Find where the given text appears and provide that cell's center as (X, Y) coordinate. 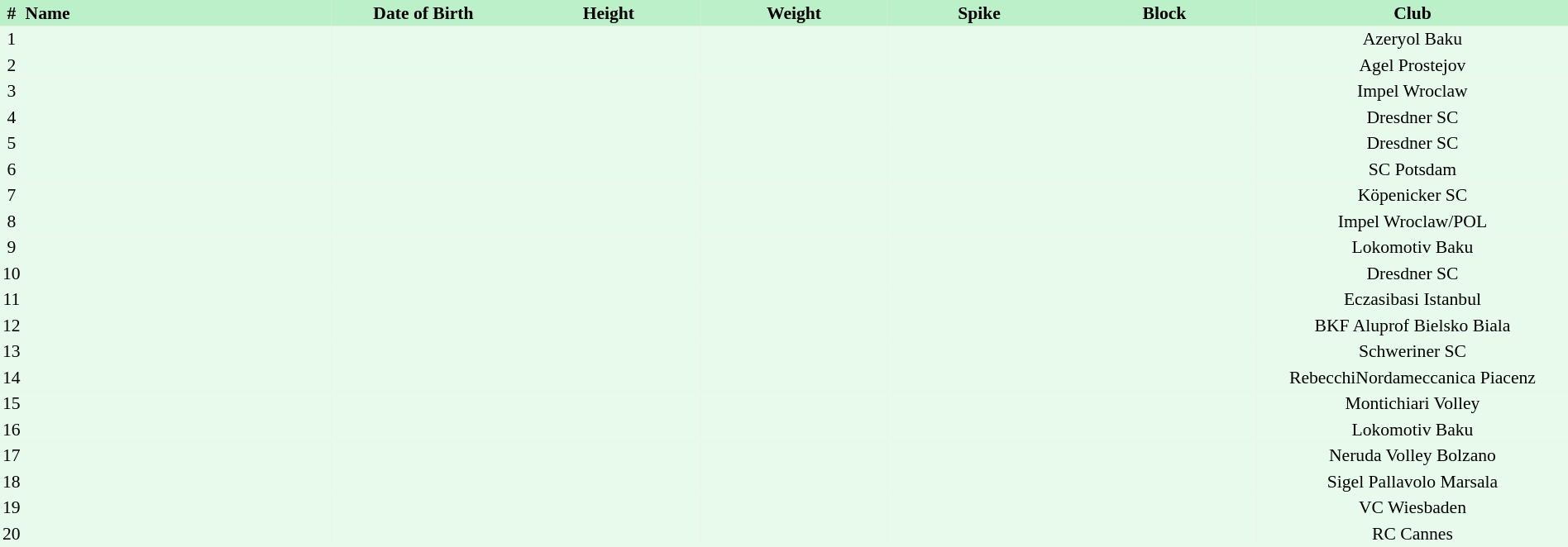
RebecchiNordameccanica Piacenz (1413, 378)
11 (12, 299)
Schweriner SC (1413, 352)
8 (12, 221)
3 (12, 91)
Eczasibasi Istanbul (1413, 299)
4 (12, 117)
Date of Birth (423, 13)
Block (1164, 13)
7 (12, 195)
Name (177, 13)
19 (12, 507)
Agel Prostejov (1413, 65)
Impel Wroclaw/POL (1413, 221)
17 (12, 456)
Spike (979, 13)
Sigel Pallavolo Marsala (1413, 482)
# (12, 13)
13 (12, 352)
SC Potsdam (1413, 169)
1 (12, 40)
12 (12, 326)
2 (12, 65)
18 (12, 482)
14 (12, 378)
RC Cannes (1413, 534)
BKF Aluprof Bielsko Biala (1413, 326)
6 (12, 169)
Köpenicker SC (1413, 195)
Club (1413, 13)
15 (12, 403)
Height (609, 13)
Neruda Volley Bolzano (1413, 456)
20 (12, 534)
9 (12, 248)
Azeryol Baku (1413, 40)
5 (12, 144)
Impel Wroclaw (1413, 91)
Weight (794, 13)
Montichiari Volley (1413, 403)
16 (12, 430)
10 (12, 273)
VC Wiesbaden (1413, 507)
